Locate the cell with the specified text and output its (X, Y) center coordinate. 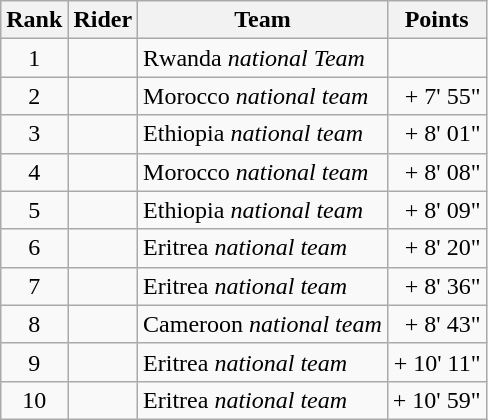
+ 8' 01" (436, 134)
10 (34, 400)
9 (34, 362)
4 (34, 172)
1 (34, 58)
Team (263, 20)
+ 8' 08" (436, 172)
Rider (103, 20)
Rwanda national Team (263, 58)
5 (34, 210)
+ 10' 11" (436, 362)
8 (34, 324)
+ 8' 20" (436, 248)
3 (34, 134)
7 (34, 286)
+ 7' 55" (436, 96)
+ 8' 36" (436, 286)
Cameroon national team (263, 324)
+ 10' 59" (436, 400)
2 (34, 96)
6 (34, 248)
+ 8' 09" (436, 210)
+ 8' 43" (436, 324)
Points (436, 20)
Rank (34, 20)
